Extract the [x, y] coordinate from the center of the cell holding the provided text.  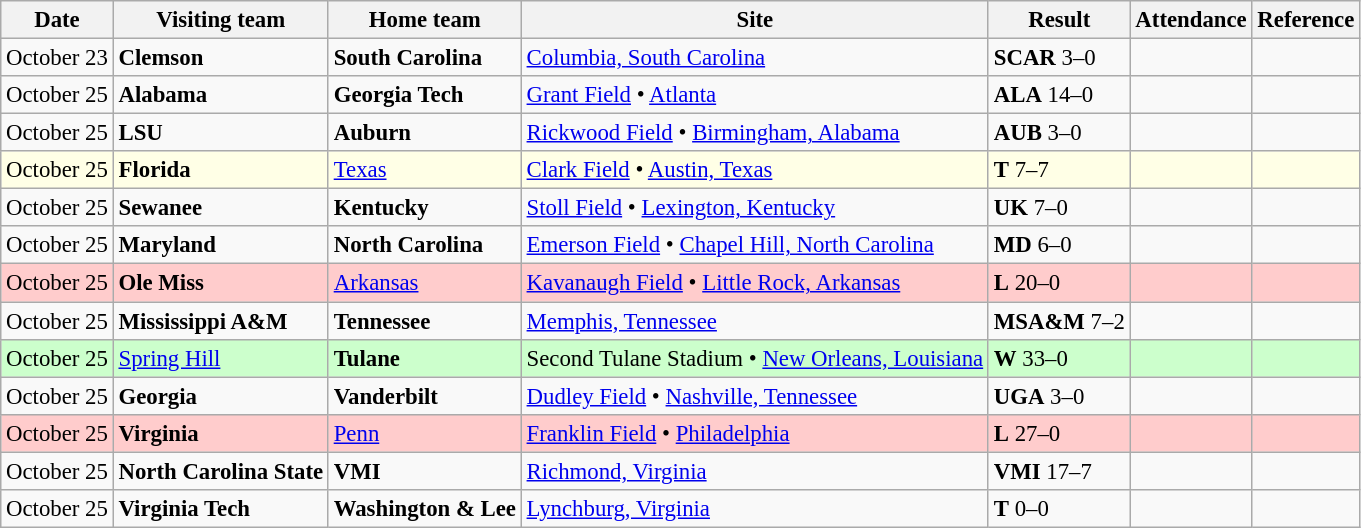
MD 6–0 [1059, 245]
UK 7–0 [1059, 208]
Lynchburg, Virginia [754, 509]
Site [754, 20]
Second Tulane Stadium • New Orleans, Louisiana [754, 358]
Tennessee [424, 321]
VMI [424, 471]
Spring Hill [220, 358]
Florida [220, 170]
LSU [220, 133]
Date [57, 20]
L 27–0 [1059, 433]
Georgia Tech [424, 95]
Richmond, Virginia [754, 471]
South Carolina [424, 58]
Georgia [220, 396]
Dudley Field • Nashville, Tennessee [754, 396]
Stoll Field • Lexington, Kentucky [754, 208]
Kavanaugh Field • Little Rock, Arkansas [754, 283]
Visiting team [220, 20]
Sewanee [220, 208]
Grant Field • Atlanta [754, 95]
Attendance [1191, 20]
Vanderbilt [424, 396]
Penn [424, 433]
Result [1059, 20]
MSA&M 7–2 [1059, 321]
ALA 14–0 [1059, 95]
Virginia [220, 433]
T 0–0 [1059, 509]
Virginia Tech [220, 509]
October 23 [57, 58]
Franklin Field • Philadelphia [754, 433]
VMI 17–7 [1059, 471]
Reference [1306, 20]
Tulane [424, 358]
Auburn [424, 133]
Alabama [220, 95]
Maryland [220, 245]
Mississippi A&M [220, 321]
SCAR 3–0 [1059, 58]
Arkansas [424, 283]
North Carolina [424, 245]
Emerson Field • Chapel Hill, North Carolina [754, 245]
Texas [424, 170]
Clark Field • Austin, Texas [754, 170]
Rickwood Field • Birmingham, Alabama [754, 133]
Memphis, Tennessee [754, 321]
T 7–7 [1059, 170]
Ole Miss [220, 283]
Home team [424, 20]
UGA 3–0 [1059, 396]
Washington & Lee [424, 509]
Columbia, South Carolina [754, 58]
L 20–0 [1059, 283]
W 33–0 [1059, 358]
AUB 3–0 [1059, 133]
Clemson [220, 58]
Kentucky [424, 208]
North Carolina State [220, 471]
